Output the [x, y] coordinate of the center of the cell containing the given text.  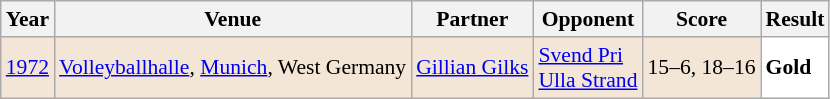
Opponent [588, 19]
Venue [232, 19]
Svend Pri Ulla Strand [588, 68]
Result [796, 19]
1972 [28, 68]
Gillian Gilks [472, 68]
Year [28, 19]
Gold [796, 68]
Score [701, 19]
15–6, 18–16 [701, 68]
Partner [472, 19]
Volleyballhalle, Munich, West Germany [232, 68]
